Search for the cell housing the specified text and yield its (X, Y) center coordinate. 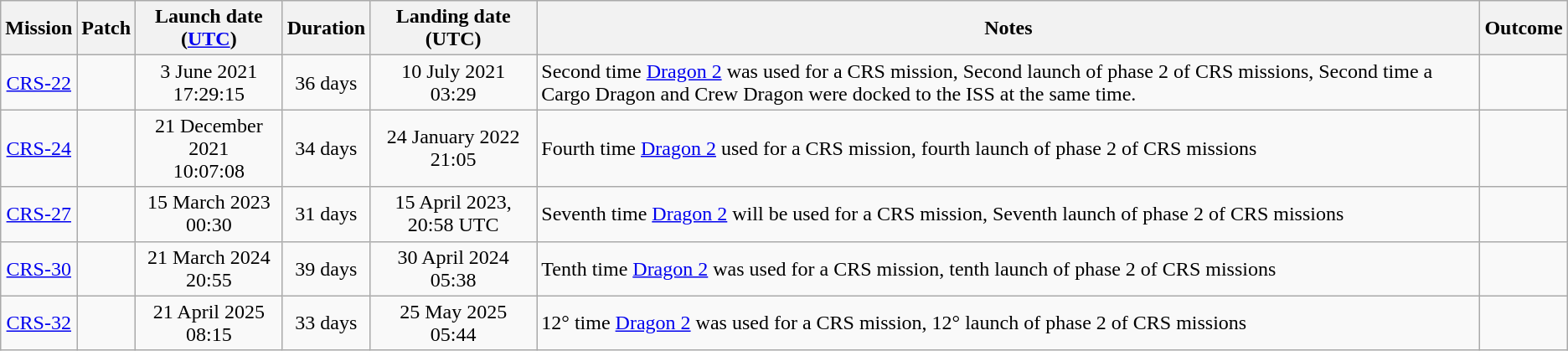
12° time Dragon 2 was used for a CRS mission, 12° launch of phase 2 of CRS missions (1008, 323)
15 March 2023 00:30 (209, 214)
34 days (326, 148)
10 July 202103:29 (454, 82)
Patch (106, 28)
21 April 2025 08:15 (209, 323)
15 April 2023, 20:58 UTC (454, 214)
Landing date (UTC) (454, 28)
CRS-32 (39, 323)
CRS-30 (39, 268)
Notes (1008, 28)
Mission (39, 28)
Outcome (1524, 28)
Seventh time Dragon 2 will be used for a CRS mission, Seventh launch of phase 2 of CRS missions (1008, 214)
3 June 202117:29:15 (209, 82)
36 days (326, 82)
CRS-22 (39, 82)
31 days (326, 214)
24 January 202221:05 (454, 148)
39 days (326, 268)
21 December 202110:07:08 (209, 148)
25 May 2025 05:44 (454, 323)
33 days (326, 323)
Duration (326, 28)
Tenth time Dragon 2 was used for a CRS mission, tenth launch of phase 2 of CRS missions (1008, 268)
CRS-27 (39, 214)
30 April 2024 05:38 (454, 268)
CRS-24 (39, 148)
Launch date (UTC) (209, 28)
21 March 2024 20:55 (209, 268)
Fourth time Dragon 2 used for a CRS mission, fourth launch of phase 2 of CRS missions (1008, 148)
